Detect which cell encompasses the target text, then output its [X, Y] center coordinate. 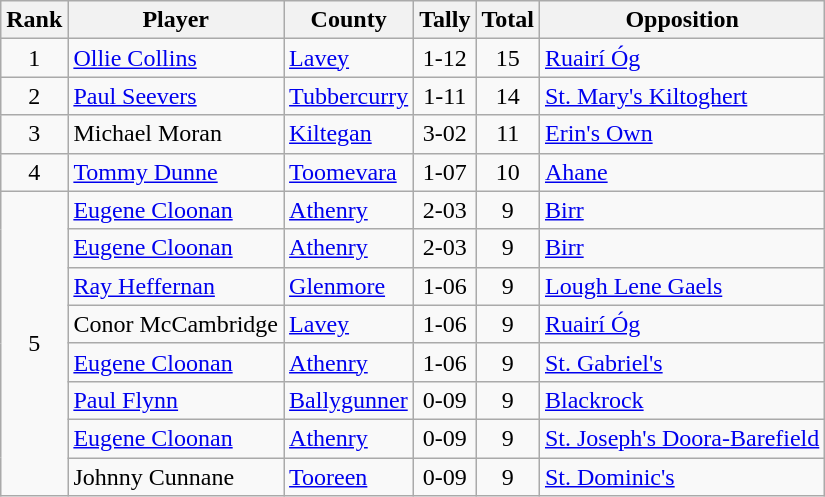
3-02 [445, 134]
Blackrock [682, 400]
1 [34, 58]
St. Mary's Kiltoghert [682, 96]
County [349, 20]
Kiltegan [349, 134]
Ray Heffernan [176, 286]
Ollie Collins [176, 58]
St. Gabriel's [682, 362]
2 [34, 96]
1-11 [445, 96]
11 [508, 134]
Rank [34, 20]
14 [508, 96]
St. Joseph's Doora-Barefield [682, 438]
Ahane [682, 172]
St. Dominic's [682, 477]
Paul Seevers [176, 96]
5 [34, 343]
1-12 [445, 58]
Paul Flynn [176, 400]
Conor McCambridge [176, 324]
Tooreen [349, 477]
1-07 [445, 172]
Opposition [682, 20]
Total [508, 20]
Glenmore [349, 286]
15 [508, 58]
Erin's Own [682, 134]
Tubbercurry [349, 96]
Michael Moran [176, 134]
4 [34, 172]
Lough Lene Gaels [682, 286]
3 [34, 134]
Player [176, 20]
Johnny Cunnane [176, 477]
Tommy Dunne [176, 172]
Tally [445, 20]
Toomevara [349, 172]
10 [508, 172]
Ballygunner [349, 400]
